Locate the cell with the specified text and output its [x, y] center coordinate. 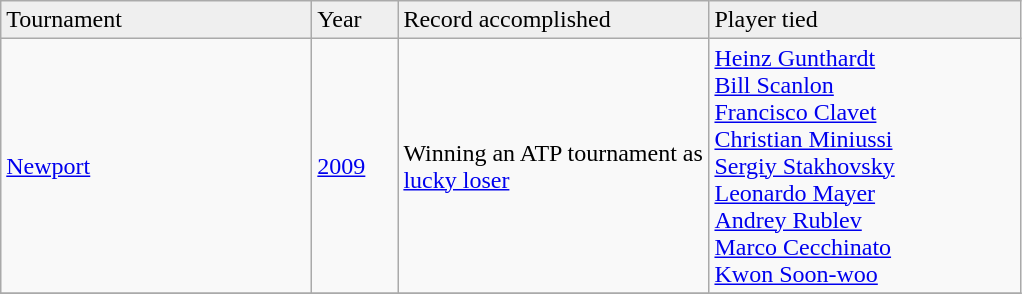
Tournament [156, 20]
Record accomplished [554, 20]
Year [355, 20]
Player tied [864, 20]
Winning an ATP tournament as lucky loser [554, 166]
Newport [156, 166]
2009 [355, 166]
Heinz GunthardtBill ScanlonFrancisco ClavetChristian MiniussiSergiy StakhovskyLeonardo MayerAndrey RublevMarco CecchinatoKwon Soon-woo [864, 166]
